Detect which cell encompasses the target text, then output its (X, Y) center coordinate. 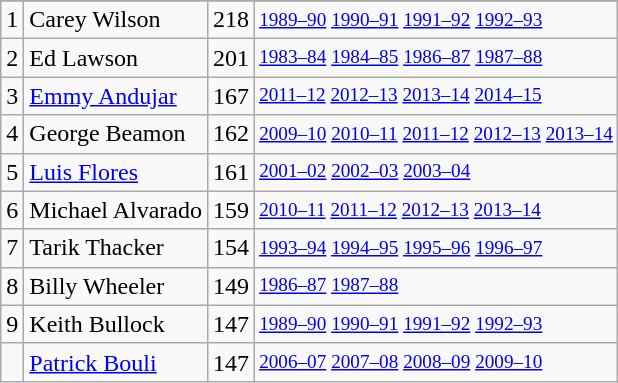
1983–84 1984–85 1986–87 1987–88 (436, 58)
2001–02 2002–03 2003–04 (436, 172)
2009–10 2010–11 2011–12 2012–13 2013–14 (436, 134)
Michael Alvarado (116, 210)
Emmy Andujar (116, 96)
154 (230, 248)
George Beamon (116, 134)
5 (12, 172)
Tarik Thacker (116, 248)
2006–07 2007–08 2008–09 2009–10 (436, 362)
167 (230, 96)
1993–94 1994–95 1995–96 1996–97 (436, 248)
218 (230, 20)
2010–11 2011–12 2012–13 2013–14 (436, 210)
2 (12, 58)
Ed Lawson (116, 58)
1986–87 1987–88 (436, 286)
201 (230, 58)
2011–12 2012–13 2013–14 2014–15 (436, 96)
149 (230, 286)
8 (12, 286)
4 (12, 134)
9 (12, 324)
Keith Bullock (116, 324)
Patrick Bouli (116, 362)
6 (12, 210)
3 (12, 96)
1 (12, 20)
162 (230, 134)
161 (230, 172)
Billy Wheeler (116, 286)
Luis Flores (116, 172)
159 (230, 210)
Carey Wilson (116, 20)
7 (12, 248)
